Output the (X, Y) coordinate of the center of the cell containing the given text.  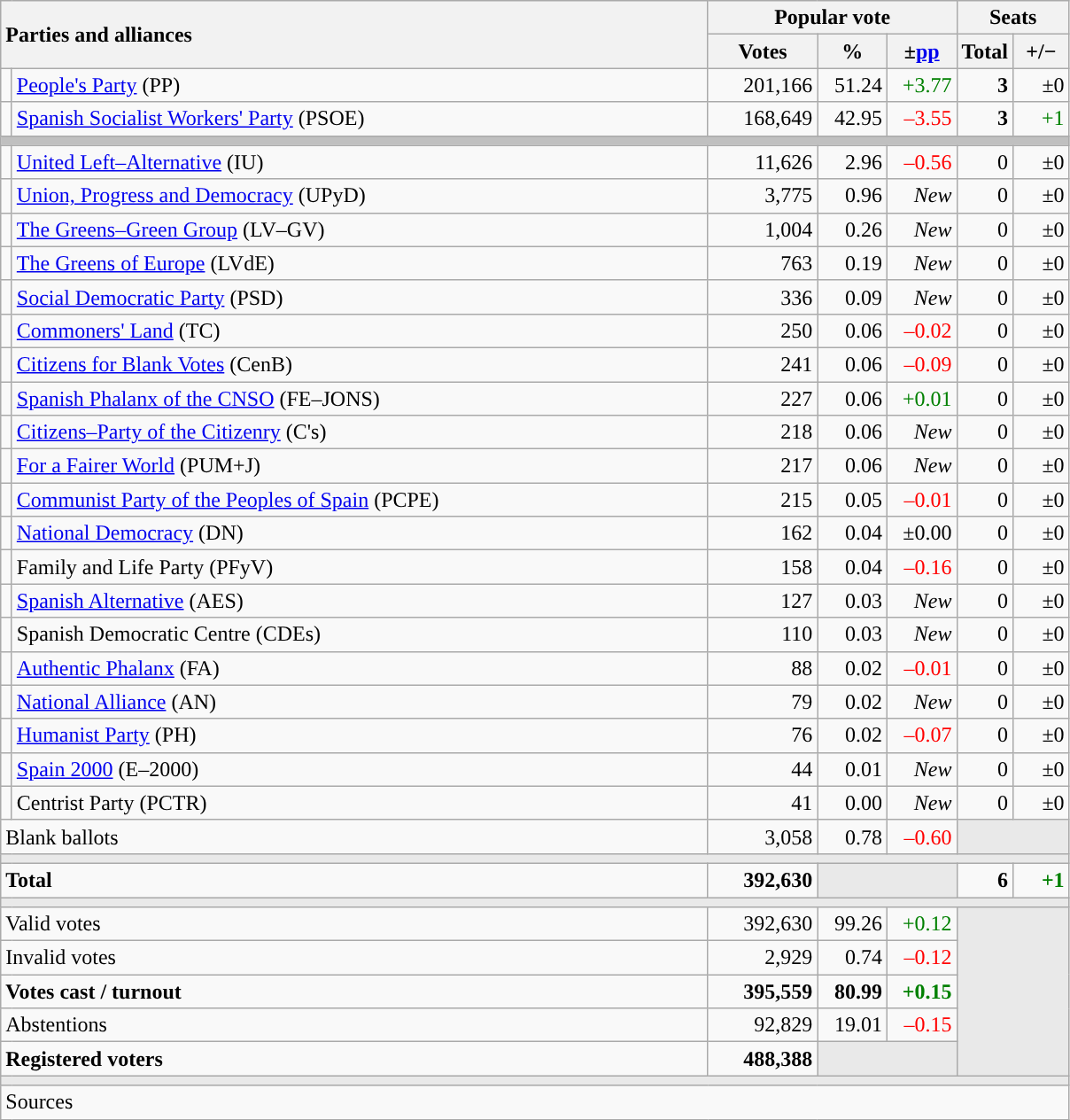
162 (763, 533)
158 (763, 567)
Votes (763, 51)
United Left–Alternative (IU) (360, 162)
241 (763, 364)
227 (763, 398)
6 (985, 880)
3,058 (763, 836)
Spanish Socialist Workers' Party (PSOE) (360, 119)
127 (763, 601)
0.26 (852, 229)
Humanist Party (PH) (360, 735)
+0.15 (921, 992)
3,775 (763, 196)
336 (763, 297)
0.00 (852, 803)
–0.56 (921, 162)
+0.12 (921, 924)
42.95 (852, 119)
% (852, 51)
–0.15 (921, 1025)
Invalid votes (354, 958)
–0.09 (921, 364)
Union, Progress and Democracy (UPyD) (360, 196)
201,166 (763, 85)
National Alliance (AN) (360, 702)
Valid votes (354, 924)
110 (763, 634)
0.74 (852, 958)
0.96 (852, 196)
79 (763, 702)
Seats (1013, 18)
The Greens of Europe (LVdE) (360, 263)
The Greens–Green Group (LV–GV) (360, 229)
Centrist Party (PCTR) (360, 803)
0.09 (852, 297)
–0.16 (921, 567)
44 (763, 769)
99.26 (852, 924)
Popular vote (833, 18)
76 (763, 735)
Spain 2000 (E–2000) (360, 769)
Social Democratic Party (PSD) (360, 297)
Family and Life Party (PFyV) (360, 567)
Sources (535, 1102)
0.01 (852, 769)
+/− (1042, 51)
Abstentions (354, 1025)
2,929 (763, 958)
0.19 (852, 263)
People's Party (PP) (360, 85)
88 (763, 668)
Commoners' Land (TC) (360, 331)
215 (763, 500)
±0.00 (921, 533)
+0.01 (921, 398)
–0.02 (921, 331)
80.99 (852, 992)
–0.07 (921, 735)
Spanish Alternative (AES) (360, 601)
Citizens for Blank Votes (CenB) (360, 364)
763 (763, 263)
Authentic Phalanx (FA) (360, 668)
41 (763, 803)
395,559 (763, 992)
National Democracy (DN) (360, 533)
–0.60 (921, 836)
Citizens–Party of the Citizenry (C's) (360, 432)
+3.77 (921, 85)
0.78 (852, 836)
51.24 (852, 85)
Parties and alliances (354, 35)
250 (763, 331)
Votes cast / turnout (354, 992)
For a Fairer World (PUM+J) (360, 466)
488,388 (763, 1059)
11,626 (763, 162)
±pp (921, 51)
217 (763, 466)
1,004 (763, 229)
–0.12 (921, 958)
218 (763, 432)
0.05 (852, 500)
Spanish Democratic Centre (CDEs) (360, 634)
–3.55 (921, 119)
92,829 (763, 1025)
Spanish Phalanx of the CNSO (FE–JONS) (360, 398)
168,649 (763, 119)
2.96 (852, 162)
Blank ballots (354, 836)
Registered voters (354, 1059)
Communist Party of the Peoples of Spain (PCPE) (360, 500)
19.01 (852, 1025)
